Output the [X, Y] coordinate of the center of the cell containing the given text.  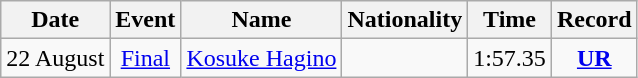
Date [56, 20]
Nationality [405, 20]
Time [510, 20]
Name [262, 20]
UR [594, 58]
Event [146, 20]
Final [146, 58]
1:57.35 [510, 58]
Record [594, 20]
22 August [56, 58]
Kosuke Hagino [262, 58]
